Return the (X, Y) coordinate for the center point of the cell that contains the specified text.  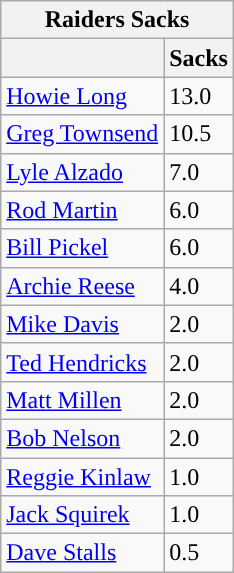
Jack Squirek (82, 515)
Rod Martin (82, 210)
Bill Pickel (82, 248)
13.0 (199, 96)
Raiders Sacks (118, 20)
0.5 (199, 553)
Howie Long (82, 96)
Greg Townsend (82, 134)
Reggie Kinlaw (82, 477)
Archie Reese (82, 286)
7.0 (199, 172)
Lyle Alzado (82, 172)
Sacks (199, 58)
4.0 (199, 286)
Dave Stalls (82, 553)
Matt Millen (82, 400)
Mike Davis (82, 324)
Ted Hendricks (82, 362)
Bob Nelson (82, 438)
10.5 (199, 134)
